Identify which cell holds the provided text, then report its [x, y] central coordinate. 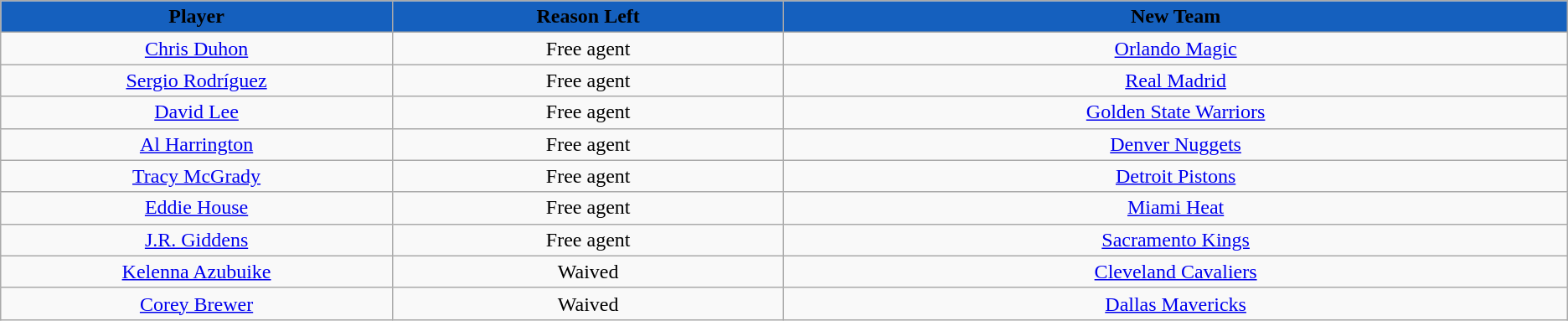
Detroit Pistons [1176, 176]
Al Harrington [197, 144]
New Team [1176, 17]
David Lee [197, 112]
Eddie House [197, 208]
Tracy McGrady [197, 176]
Sacramento Kings [1176, 240]
Golden State Warriors [1176, 112]
Real Madrid [1176, 80]
Miami Heat [1176, 208]
Sergio Rodríguez [197, 80]
Chris Duhon [197, 49]
Dallas Mavericks [1176, 303]
Corey Brewer [197, 303]
Kelenna Azubuike [197, 272]
Orlando Magic [1176, 49]
Denver Nuggets [1176, 144]
J.R. Giddens [197, 240]
Cleveland Cavaliers [1176, 272]
Reason Left [588, 17]
Player [197, 17]
